Determine the (x, y) coordinate at the center of the cell enclosing the given text.  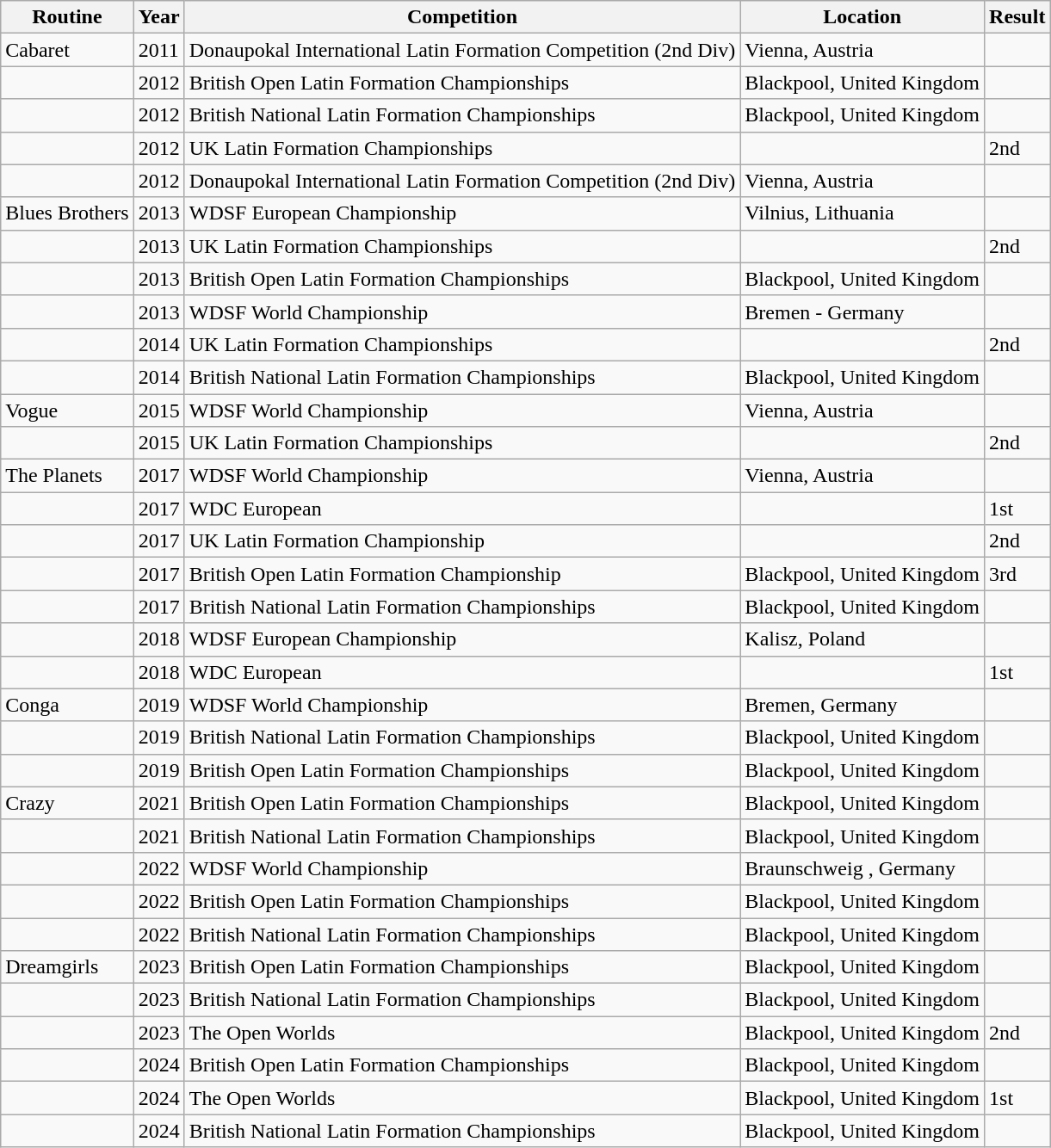
Dreamgirls (67, 967)
Kalisz, Poland (862, 639)
Result (1017, 17)
Conga (67, 705)
3rd (1017, 574)
Bremen - Germany (862, 312)
Competition (462, 17)
Year (158, 17)
Cabaret (67, 50)
Routine (67, 17)
UK Latin Formation Championship (462, 541)
Braunschweig , Germany (862, 868)
Bremen, Germany (862, 705)
Blues Brothers (67, 213)
Vogue (67, 410)
The Planets (67, 476)
Crazy (67, 803)
Location (862, 17)
2011 (158, 50)
British Open Latin Formation Championship (462, 574)
Vilnius, Lithuania (862, 213)
